Search for the cell housing the specified text and yield its [X, Y] center coordinate. 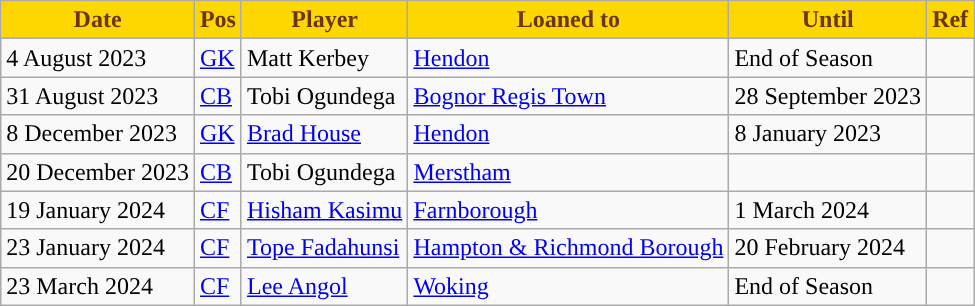
Loaned to [568, 20]
8 January 2023 [828, 134]
Lee Angol [324, 286]
Ref [950, 20]
Hampton & Richmond Borough [568, 248]
31 August 2023 [98, 96]
Matt Kerbey [324, 58]
Woking [568, 286]
Merstham [568, 172]
20 December 2023 [98, 172]
19 January 2024 [98, 210]
1 March 2024 [828, 210]
Pos [218, 20]
4 August 2023 [98, 58]
23 March 2024 [98, 286]
Date [98, 20]
Bognor Regis Town [568, 96]
Until [828, 20]
Tope Fadahunsi [324, 248]
20 February 2024 [828, 248]
Player [324, 20]
8 December 2023 [98, 134]
Hisham Kasimu [324, 210]
28 September 2023 [828, 96]
23 January 2024 [98, 248]
Brad House [324, 134]
Farnborough [568, 210]
